Return the [X, Y] coordinate for the center point of the cell that contains the specified text.  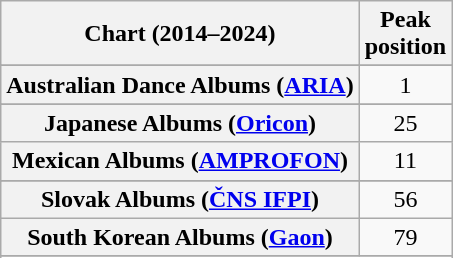
79 [405, 237]
South Korean Albums (Gaon) [180, 237]
25 [405, 123]
11 [405, 161]
Mexican Albums (AMPROFON) [180, 161]
Peakposition [405, 34]
56 [405, 199]
1 [405, 85]
Japanese Albums (Oricon) [180, 123]
Australian Dance Albums (ARIA) [180, 85]
Slovak Albums (ČNS IFPI) [180, 199]
Chart (2014–2024) [180, 34]
